Provide the (X, Y) coordinate of the cell's center where the given text is located.  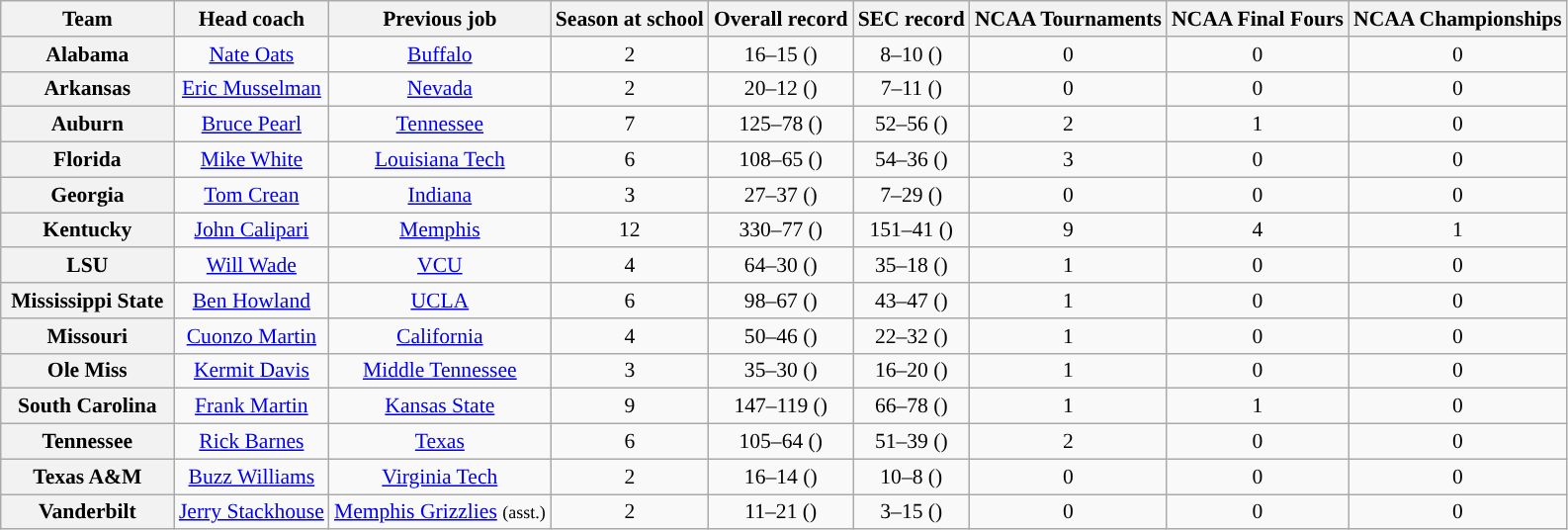
54–36 () (912, 160)
Nevada (440, 89)
3–15 () (912, 512)
Florida (87, 160)
Alabama (87, 54)
California (440, 336)
Ole Miss (87, 371)
Texas A&M (87, 477)
64–30 () (781, 266)
NCAA Championships (1457, 19)
Virginia Tech (440, 477)
NCAA Tournaments (1068, 19)
Missouri (87, 336)
UCLA (440, 301)
Nate Oats (251, 54)
Texas (440, 442)
52–56 () (912, 125)
Will Wade (251, 266)
51–39 () (912, 442)
Ben Howland (251, 301)
Middle Tennessee (440, 371)
20–12 () (781, 89)
Tom Crean (251, 195)
Bruce Pearl (251, 125)
John Calipari (251, 230)
Cuonzo Martin (251, 336)
43–47 () (912, 301)
Jerry Stackhouse (251, 512)
12 (630, 230)
8–10 () (912, 54)
22–32 () (912, 336)
Buffalo (440, 54)
Memphis Grizzlies (asst.) (440, 512)
SEC record (912, 19)
Mississippi State (87, 301)
Auburn (87, 125)
27–37 () (781, 195)
Team (87, 19)
LSU (87, 266)
Memphis (440, 230)
108–65 () (781, 160)
Season at school (630, 19)
Overall record (781, 19)
330–77 () (781, 230)
Indiana (440, 195)
16–20 () (912, 371)
11–21 () (781, 512)
16–14 () (781, 477)
NCAA Final Fours (1258, 19)
35–18 () (912, 266)
Head coach (251, 19)
Vanderbilt (87, 512)
Frank Martin (251, 406)
Previous job (440, 19)
Georgia (87, 195)
Mike White (251, 160)
Arkansas (87, 89)
105–64 () (781, 442)
7 (630, 125)
147–119 () (781, 406)
35–30 () (781, 371)
16–15 () (781, 54)
10–8 () (912, 477)
Eric Musselman (251, 89)
South Carolina (87, 406)
Kermit Davis (251, 371)
125–78 () (781, 125)
66–78 () (912, 406)
50–46 () (781, 336)
7–11 () (912, 89)
7–29 () (912, 195)
Kentucky (87, 230)
Louisiana Tech (440, 160)
151–41 () (912, 230)
Buzz Williams (251, 477)
VCU (440, 266)
98–67 () (781, 301)
Kansas State (440, 406)
Rick Barnes (251, 442)
